Scan for the cell matching the given text and deliver its [X, Y] coordinate at center. 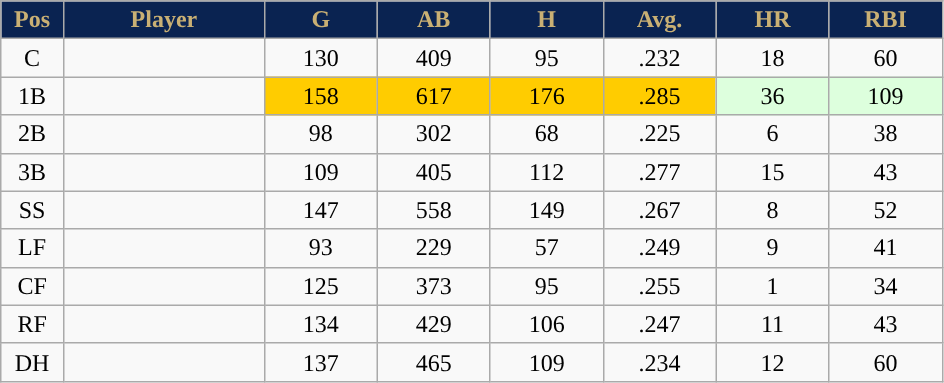
.247 [660, 324]
6 [772, 134]
.277 [660, 172]
18 [772, 58]
38 [886, 134]
149 [546, 210]
52 [886, 210]
RBI [886, 20]
9 [772, 248]
302 [434, 134]
93 [320, 248]
Avg. [660, 20]
8 [772, 210]
.249 [660, 248]
15 [772, 172]
1B [32, 96]
.267 [660, 210]
.232 [660, 58]
158 [320, 96]
RF [32, 324]
C [32, 58]
36 [772, 96]
HR [772, 20]
405 [434, 172]
.255 [660, 286]
Pos [32, 20]
98 [320, 134]
465 [434, 362]
130 [320, 58]
112 [546, 172]
229 [434, 248]
1 [772, 286]
34 [886, 286]
12 [772, 362]
11 [772, 324]
3B [32, 172]
429 [434, 324]
41 [886, 248]
AB [434, 20]
DH [32, 362]
G [320, 20]
409 [434, 58]
.285 [660, 96]
68 [546, 134]
106 [546, 324]
617 [434, 96]
SS [32, 210]
.225 [660, 134]
147 [320, 210]
CF [32, 286]
2B [32, 134]
137 [320, 362]
176 [546, 96]
Player [164, 20]
57 [546, 248]
125 [320, 286]
134 [320, 324]
558 [434, 210]
.234 [660, 362]
LF [32, 248]
373 [434, 286]
H [546, 20]
